Search for the cell housing the specified text and yield its (x, y) center coordinate. 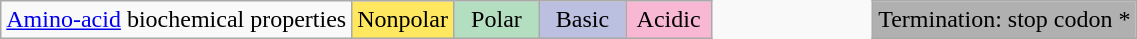
Basic (582, 20)
Termination: stop codon * (1004, 20)
Nonpolar (403, 20)
Acidic (669, 20)
Polar (496, 20)
Amino-acid biochemical properties (176, 20)
